Pinpoint the cell where the given text exists, returning its [X, Y] midpoint coordinate. 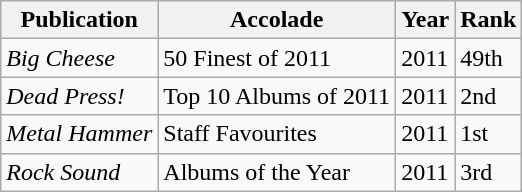
50 Finest of 2011 [277, 58]
Rank [488, 20]
Publication [80, 20]
Big Cheese [80, 58]
Top 10 Albums of 2011 [277, 96]
Albums of the Year [277, 172]
Metal Hammer [80, 134]
Accolade [277, 20]
49th [488, 58]
1st [488, 134]
Dead Press! [80, 96]
3rd [488, 172]
Year [426, 20]
Staff Favourites [277, 134]
2nd [488, 96]
Rock Sound [80, 172]
